From the cell containing the given text, extract its center point as (X, Y) coordinate. 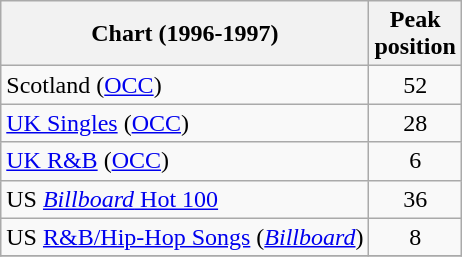
Peakposition (415, 34)
UK R&B (OCC) (185, 161)
8 (415, 237)
US Billboard Hot 100 (185, 199)
US R&B/Hip-Hop Songs (Billboard) (185, 237)
Scotland (OCC) (185, 85)
28 (415, 123)
52 (415, 85)
Chart (1996-1997) (185, 34)
6 (415, 161)
UK Singles (OCC) (185, 123)
36 (415, 199)
